For the text-containing cell, return its midpoint in (X, Y) coordinate format. 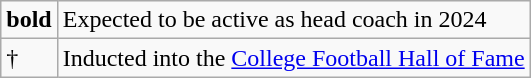
Inducted into the College Football Hall of Fame (294, 58)
Expected to be active as head coach in 2024 (294, 20)
† (29, 58)
bold (29, 20)
